Detect which cell encompasses the target text, then output its [x, y] center coordinate. 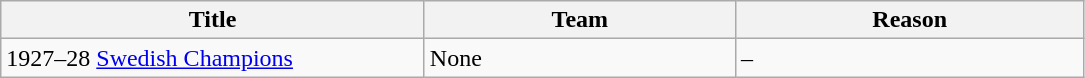
Title [213, 20]
None [580, 58]
Reason [910, 20]
Team [580, 20]
1927–28 Swedish Champions [213, 58]
– [910, 58]
